Scan for the cell matching the given text and deliver its (x, y) coordinate at center. 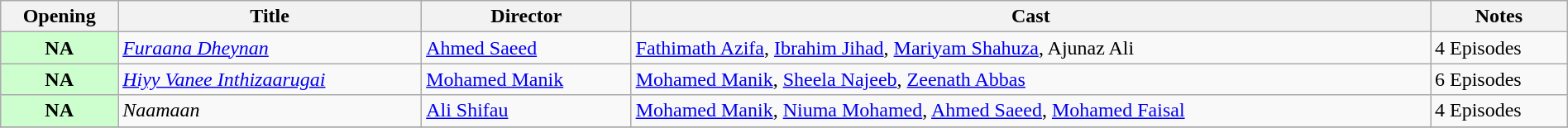
Notes (1499, 17)
Hiyy Vanee Inthizaarugai (270, 79)
Mohamed Manik, Sheela Najeeb, Zeenath Abbas (1030, 79)
Opening (60, 17)
Mohamed Manik, Niuma Mohamed, Ahmed Saeed, Mohamed Faisal (1030, 111)
Title (270, 17)
Director (526, 17)
Mohamed Manik (526, 79)
Fathimath Azifa, Ibrahim Jihad, Mariyam Shahuza, Ajunaz Ali (1030, 48)
Ali Shifau (526, 111)
Cast (1030, 17)
Ahmed Saeed (526, 48)
6 Episodes (1499, 79)
Furaana Dheynan (270, 48)
Naamaan (270, 111)
